Find where the given text appears and provide that cell's center as (X, Y) coordinate. 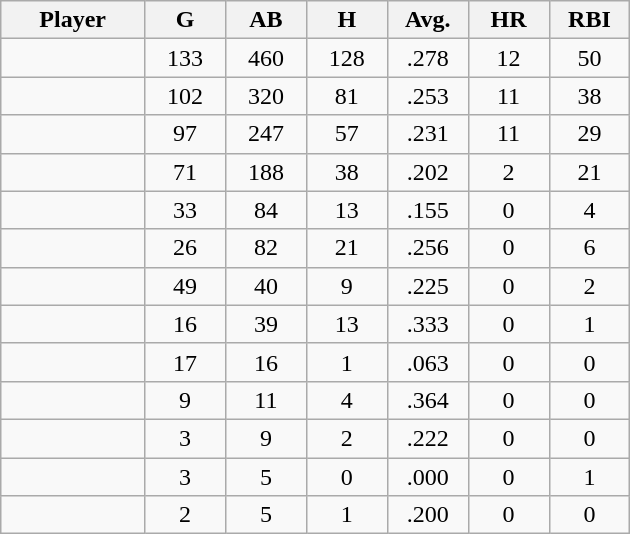
.155 (428, 210)
RBI (590, 20)
81 (346, 96)
40 (266, 286)
.000 (428, 477)
H (346, 20)
128 (346, 58)
AB (266, 20)
49 (186, 286)
26 (186, 248)
Player (73, 20)
84 (266, 210)
247 (266, 134)
G (186, 20)
.202 (428, 172)
50 (590, 58)
320 (266, 96)
.333 (428, 324)
460 (266, 58)
33 (186, 210)
.364 (428, 400)
29 (590, 134)
.253 (428, 96)
17 (186, 362)
.063 (428, 362)
6 (590, 248)
.222 (428, 438)
57 (346, 134)
12 (508, 58)
.278 (428, 58)
39 (266, 324)
188 (266, 172)
.231 (428, 134)
.225 (428, 286)
97 (186, 134)
.200 (428, 515)
HR (508, 20)
82 (266, 248)
102 (186, 96)
133 (186, 58)
Avg. (428, 20)
.256 (428, 248)
71 (186, 172)
